Pinpoint the cell where the given text exists, returning its [X, Y] midpoint coordinate. 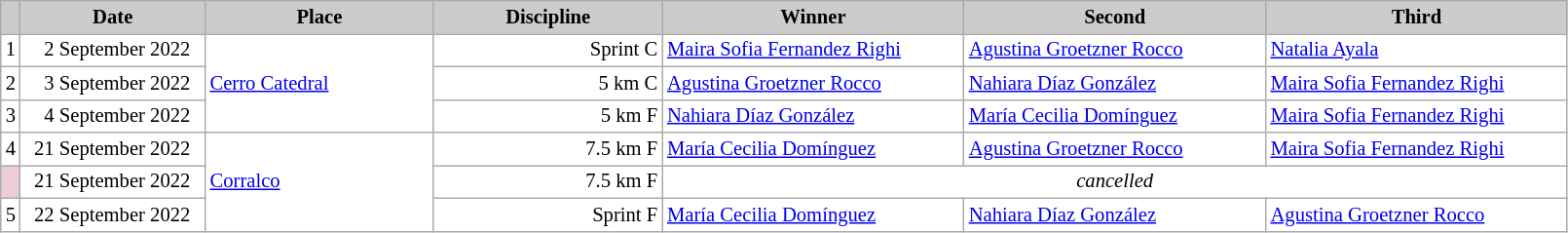
Date [113, 17]
Discipline [547, 17]
Second [1115, 17]
Place [319, 17]
4 September 2022 [113, 116]
Sprint F [547, 214]
Winner [813, 17]
Sprint C [547, 50]
5 km F [547, 116]
3 September 2022 [113, 83]
2 September 2022 [113, 50]
1 [11, 50]
Third [1417, 17]
Natalia Ayala [1417, 50]
4 [11, 149]
3 [11, 116]
Cerro Catedral [319, 82]
22 September 2022 [113, 214]
5 km C [547, 83]
5 [11, 214]
Corralco [319, 181]
cancelled [1114, 181]
2 [11, 83]
